For the text-containing cell, return its midpoint in [x, y] coordinate format. 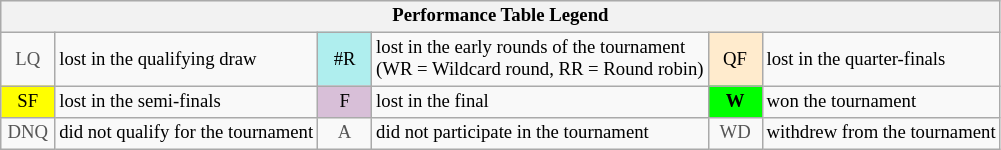
lost in the final [540, 102]
lost in the early rounds of the tournament(WR = Wildcard round, RR = Round robin) [540, 60]
did not participate in the tournament [540, 134]
SF [28, 102]
A [345, 134]
Performance Table Legend [500, 16]
F [345, 102]
W [735, 102]
withdrew from the tournament [881, 134]
lost in the quarter-finals [881, 60]
won the tournament [881, 102]
QF [735, 60]
did not qualify for the tournament [186, 134]
#R [345, 60]
lost in the semi-finals [186, 102]
LQ [28, 60]
WD [735, 134]
DNQ [28, 134]
lost in the qualifying draw [186, 60]
